Capture the cell that displays the provided text and extract its [x, y] central coordinate. 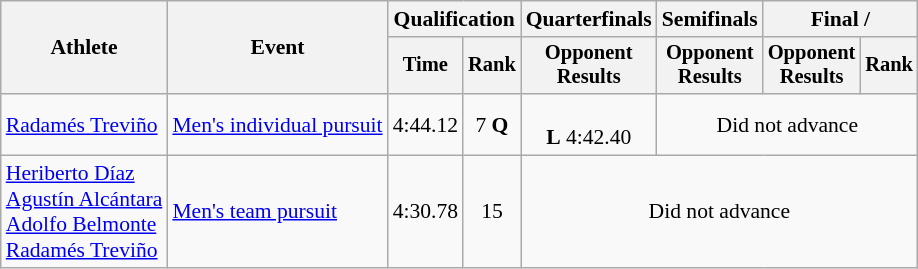
Semifinals [710, 19]
L 4:42.40 [589, 124]
7 Q [492, 124]
15 [492, 212]
Quarterfinals [589, 19]
Event [277, 48]
4:30.78 [426, 212]
Final / [840, 19]
4:44.12 [426, 124]
Heriberto DíazAgustín AlcántaraAdolfo BelmonteRadamés Treviño [84, 212]
Qualification [454, 19]
Athlete [84, 48]
Men's team pursuit [277, 212]
Time [426, 66]
Men's individual pursuit [277, 124]
Radamés Treviño [84, 124]
